Locate the cell with the specified text and output its (x, y) center coordinate. 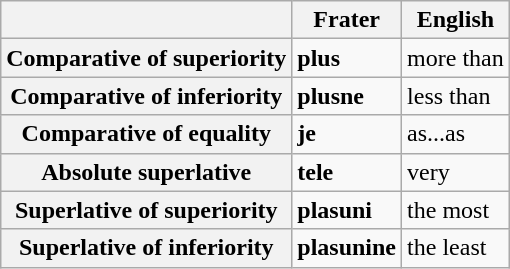
less than (456, 96)
more than (456, 58)
Absolute superlative (146, 172)
plus (347, 58)
plasuni (347, 210)
as...as (456, 134)
Superlative of inferiority (146, 248)
Superlative of superiority (146, 210)
je (347, 134)
Comparative of inferiority (146, 96)
Frater (347, 20)
English (456, 20)
very (456, 172)
the most (456, 210)
Comparative of superiority (146, 58)
Comparative of equality (146, 134)
the least (456, 248)
plusne (347, 96)
plasunine (347, 248)
tele (347, 172)
